Pinpoint the cell where the given text exists, returning its [x, y] midpoint coordinate. 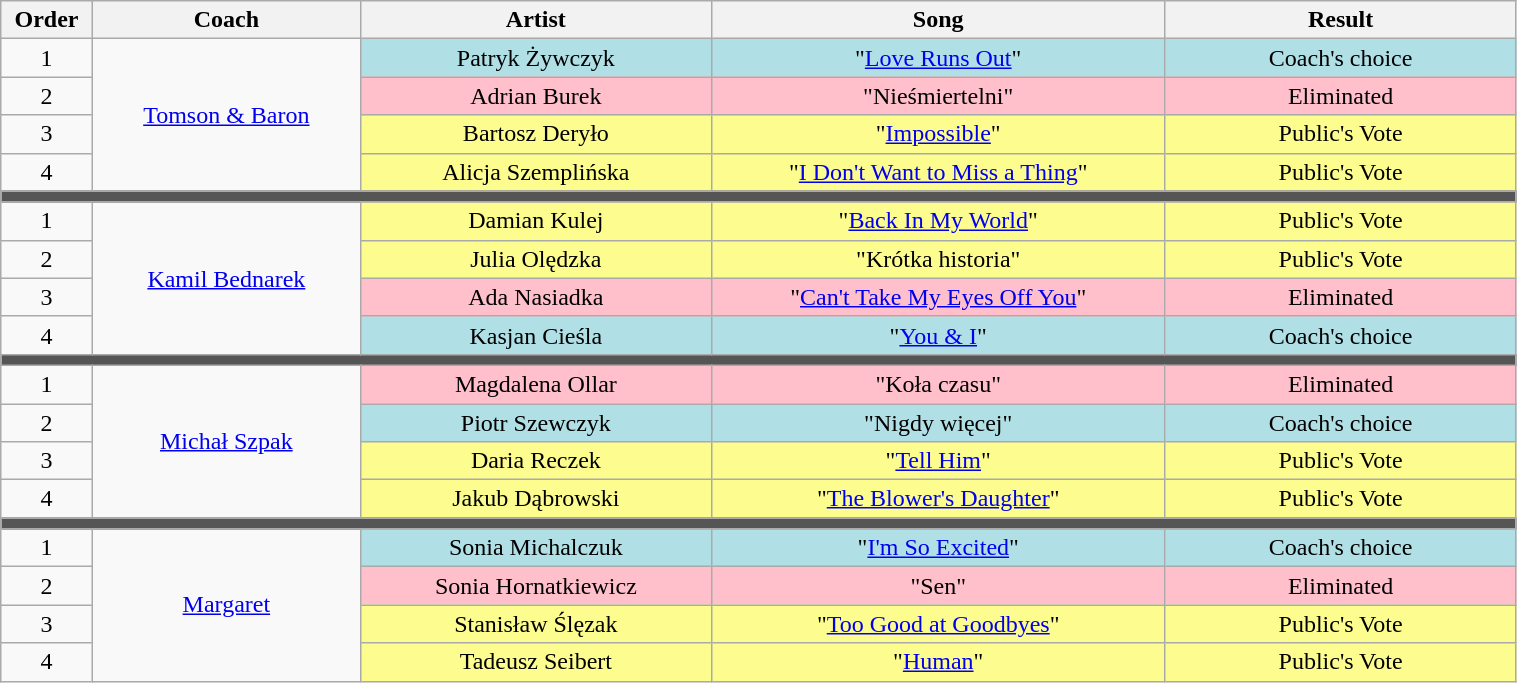
Sonia Michalczuk [536, 548]
"Can't Take My Eyes Off You" [938, 297]
"Too Good at Goodbyes" [938, 624]
Song [938, 20]
Michał Szpak [226, 441]
Tadeusz Seibert [536, 662]
Julia Olędzka [536, 259]
"I Don't Want to Miss a Thing" [938, 172]
"Nieśmiertelni" [938, 96]
Bartosz Deryło [536, 134]
Ada Nasiadka [536, 297]
Coach [226, 20]
Artist [536, 20]
Order [46, 20]
Jakub Dąbrowski [536, 499]
"Krótka historia" [938, 259]
Kasjan Cieśla [536, 335]
"Nigdy więcej" [938, 423]
"Sen" [938, 586]
Kamil Bednarek [226, 278]
Sonia Hornatkiewicz [536, 586]
Daria Reczek [536, 461]
"You & I" [938, 335]
Result [1340, 20]
"The Blower's Daughter" [938, 499]
"Back In My World" [938, 221]
"I'm So Excited" [938, 548]
"Koła czasu" [938, 384]
Patryk Żywczyk [536, 58]
Magdalena Ollar [536, 384]
"Tell Him" [938, 461]
Stanisław Ślęzak [536, 624]
Alicja Szemplińska [536, 172]
Piotr Szewczyk [536, 423]
Tomson & Baron [226, 115]
Adrian Burek [536, 96]
"Impossible" [938, 134]
Margaret [226, 605]
Damian Kulej [536, 221]
"Love Runs Out" [938, 58]
"Human" [938, 662]
